Identify which cell holds the provided text, then report its (x, y) central coordinate. 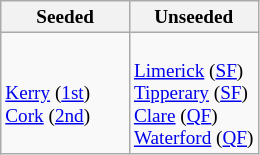
Limerick (SF) Tipperary (SF) Clare (QF) Waterford (QF) (194, 93)
Seeded (66, 17)
Unseeded (194, 17)
Kerry (1st) Cork (2nd) (66, 93)
